Locate the cell with the specified text and output its [x, y] center coordinate. 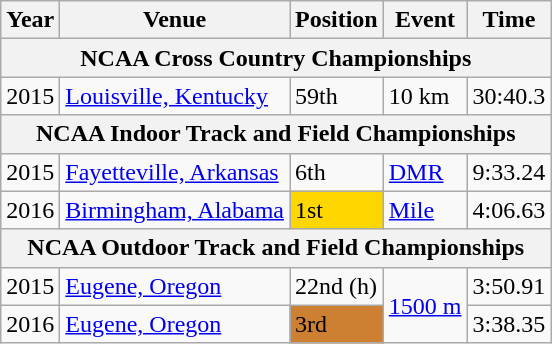
1st [337, 210]
Mile [425, 210]
3rd [337, 324]
3:50.91 [509, 286]
1500 m [425, 305]
Fayetteville, Arkansas [175, 172]
6th [337, 172]
NCAA Indoor Track and Field Championships [276, 134]
Venue [175, 20]
22nd (h) [337, 286]
Louisville, Kentucky [175, 96]
NCAA Cross Country Championships [276, 58]
9:33.24 [509, 172]
30:40.3 [509, 96]
NCAA Outdoor Track and Field Championships [276, 248]
DMR [425, 172]
59th [337, 96]
Position [337, 20]
10 km [425, 96]
Birmingham, Alabama [175, 210]
Event [425, 20]
4:06.63 [509, 210]
3:38.35 [509, 324]
Time [509, 20]
Year [30, 20]
